Find where the given text appears and provide that cell's center as [x, y] coordinate. 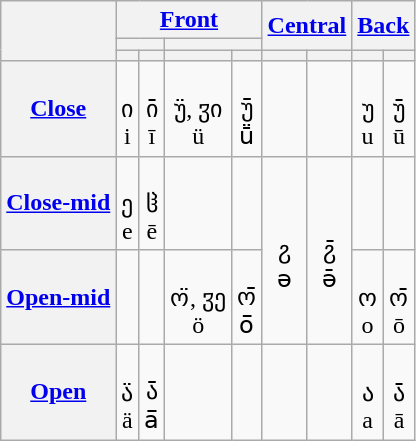
Central [307, 26]
აa [368, 392]
ო̈, ჳეö [198, 298]
Front [189, 20]
უ̈, ჳიü [198, 108]
Back [384, 26]
Close-mid [58, 203]
ჷ̄ə̄ [330, 250]
უ̄̈ṻ [248, 108]
Open [58, 392]
ო̄̈ō̈ [248, 298]
Close [58, 108]
ჷə [284, 250]
ა̈ä [128, 392]
იi [128, 108]
ოo [368, 298]
ჱē [152, 203]
ა̄ā [399, 392]
ა̄̈ā̈ [152, 392]
Open-mid [58, 298]
უu [368, 108]
ი̄ī [152, 108]
ო̄ō [399, 298]
უ̄ū [399, 108]
ეe [128, 203]
